From the cell containing the given text, extract its center point as (X, Y) coordinate. 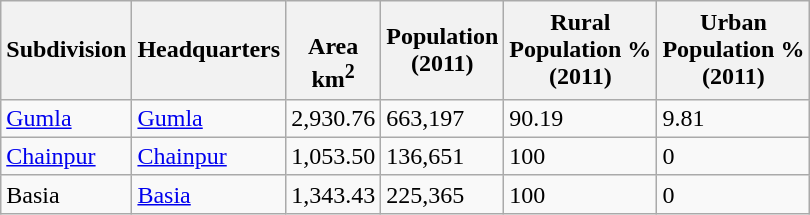
Areakm2 (334, 50)
9.81 (734, 118)
1,343.43 (334, 194)
Population(2011) (442, 50)
1,053.50 (334, 156)
RuralPopulation %(2011) (580, 50)
90.19 (580, 118)
136,651 (442, 156)
225,365 (442, 194)
663,197 (442, 118)
Urban Population % (2011) (734, 50)
2,930.76 (334, 118)
Headquarters (209, 50)
Subdivision (66, 50)
